Provide the [x, y] coordinate of the cell's center where the given text is located.  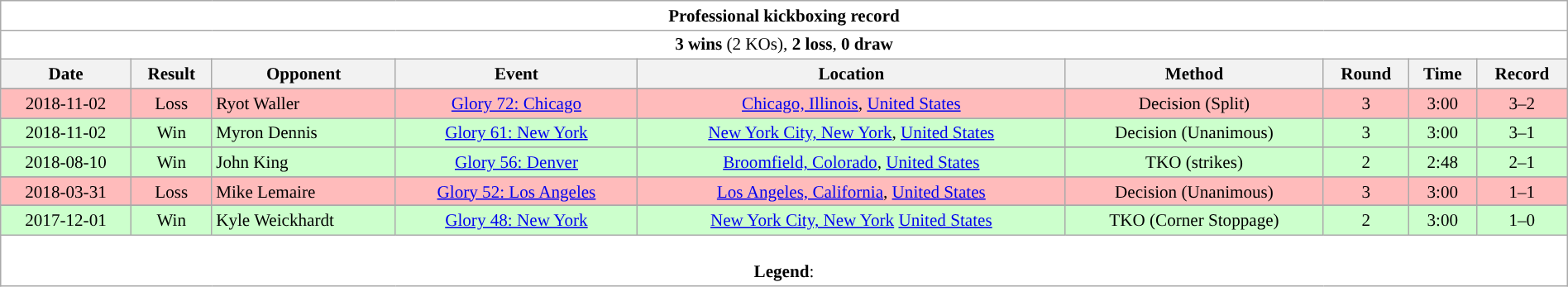
New York City, New York, United States [852, 132]
Record [1522, 74]
Legend: [784, 260]
Time [1442, 74]
Location [852, 74]
Glory 56: Denver [516, 162]
Ryot Waller [304, 103]
Glory 72: Chicago [516, 103]
John King [304, 162]
2017-12-01 [66, 220]
Opponent [304, 74]
Glory 48: New York [516, 220]
3 wins (2 KOs), 2 loss, 0 draw [784, 45]
TKO (strikes) [1194, 162]
2018-03-31 [66, 190]
Mike Lemaire [304, 190]
Broomfield, Colorado, United States [852, 162]
2:48 [1442, 162]
Glory 52: Los Angeles [516, 190]
Kyle Weickhardt [304, 220]
2–1 [1522, 162]
New York City, New York United States [852, 220]
3–2 [1522, 103]
Result [171, 74]
TKO (Corner Stoppage) [1194, 220]
Professional kickboxing record [784, 15]
Method [1194, 74]
Myron Dennis [304, 132]
Los Angeles, California, United States [852, 190]
Event [516, 74]
Decision (Split) [1194, 103]
2018-08-10 [66, 162]
1–0 [1522, 220]
1–1 [1522, 190]
Date [66, 74]
3–1 [1522, 132]
Round [1366, 74]
Glory 61: New York [516, 132]
Chicago, Illinois, United States [852, 103]
